Determine the (X, Y) coordinate at the center of the cell enclosing the given text.  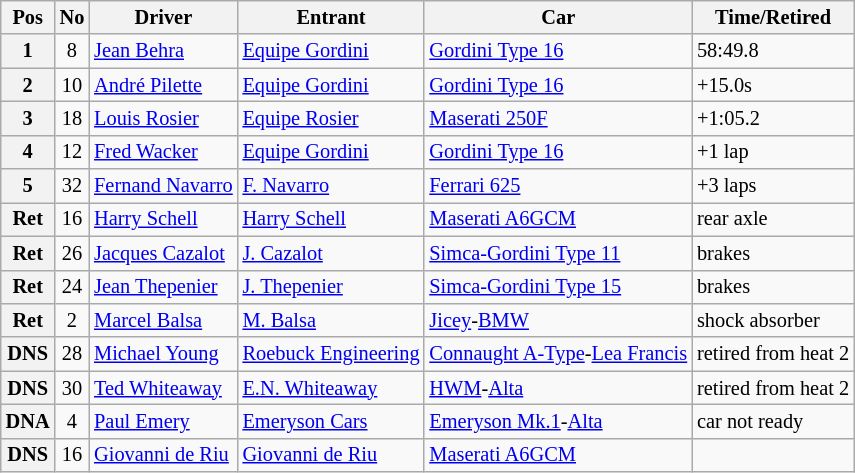
No (72, 17)
12 (72, 152)
Michael Young (163, 354)
J. Cazalot (332, 253)
Fred Wacker (163, 152)
E.N. Whiteaway (332, 388)
Roebuck Engineering (332, 354)
car not ready (773, 421)
Equipe Rosier (332, 118)
+1 lap (773, 152)
+15.0s (773, 85)
+3 laps (773, 186)
Maserati 250F (558, 118)
M. Balsa (332, 320)
28 (72, 354)
18 (72, 118)
Fernand Navarro (163, 186)
30 (72, 388)
10 (72, 85)
Entrant (332, 17)
Connaught A-Type-Lea Francis (558, 354)
1 (28, 51)
Time/Retired (773, 17)
Emeryson Mk.1-Alta (558, 421)
Emeryson Cars (332, 421)
8 (72, 51)
+1:05.2 (773, 118)
rear axle (773, 219)
26 (72, 253)
Marcel Balsa (163, 320)
F. Navarro (332, 186)
Jean Thepenier (163, 287)
5 (28, 186)
Car (558, 17)
3 (28, 118)
Pos (28, 17)
32 (72, 186)
Jacques Cazalot (163, 253)
Jean Behra (163, 51)
Simca-Gordini Type 11 (558, 253)
Louis Rosier (163, 118)
Jicey-BMW (558, 320)
shock absorber (773, 320)
Ferrari 625 (558, 186)
DNA (28, 421)
Paul Emery (163, 421)
58:49.8 (773, 51)
24 (72, 287)
J. Thepenier (332, 287)
HWM-Alta (558, 388)
Simca-Gordini Type 15 (558, 287)
Driver (163, 17)
André Pilette (163, 85)
Ted Whiteaway (163, 388)
